Determine the [X, Y] coordinate at the center of the cell enclosing the given text.  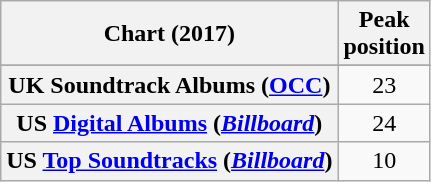
24 [384, 123]
Peakposition [384, 34]
UK Soundtrack Albums (OCC) [170, 85]
US Top Soundtracks (Billboard) [170, 161]
10 [384, 161]
23 [384, 85]
US Digital Albums (Billboard) [170, 123]
Chart (2017) [170, 34]
